Identify which cell holds the provided text, then report its (x, y) central coordinate. 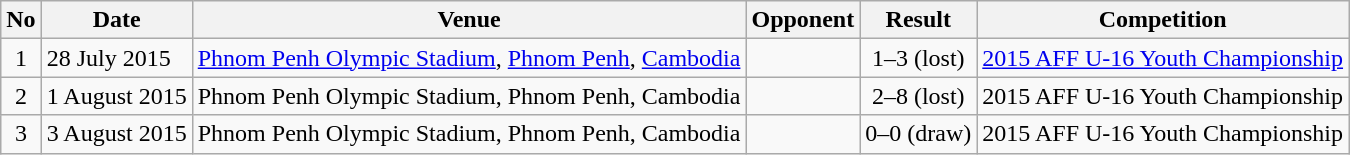
No (21, 20)
1–3 (lost) (918, 58)
28 July 2015 (116, 58)
2–8 (lost) (918, 96)
Competition (1163, 20)
1 August 2015 (116, 96)
Result (918, 20)
3 August 2015 (116, 134)
0–0 (draw) (918, 134)
3 (21, 134)
Opponent (803, 20)
2 (21, 96)
1 (21, 58)
Date (116, 20)
Venue (469, 20)
